Search for the cell housing the specified text and yield its [X, Y] center coordinate. 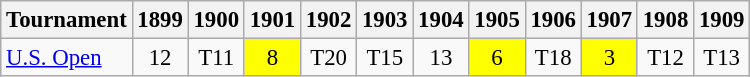
3 [609, 58]
1899 [160, 20]
T18 [553, 58]
T13 [722, 58]
1900 [216, 20]
8 [272, 58]
1909 [722, 20]
1908 [665, 20]
1903 [385, 20]
6 [497, 58]
1906 [553, 20]
13 [441, 58]
T20 [328, 58]
1904 [441, 20]
1902 [328, 20]
12 [160, 58]
T11 [216, 58]
T15 [385, 58]
1901 [272, 20]
1905 [497, 20]
U.S. Open [66, 58]
1907 [609, 20]
T12 [665, 58]
Tournament [66, 20]
